Identify which cell holds the provided text, then report its (X, Y) central coordinate. 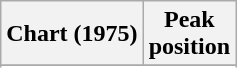
Chart (1975) (72, 34)
Peakposition (189, 34)
